Detect which cell encompasses the target text, then output its [x, y] center coordinate. 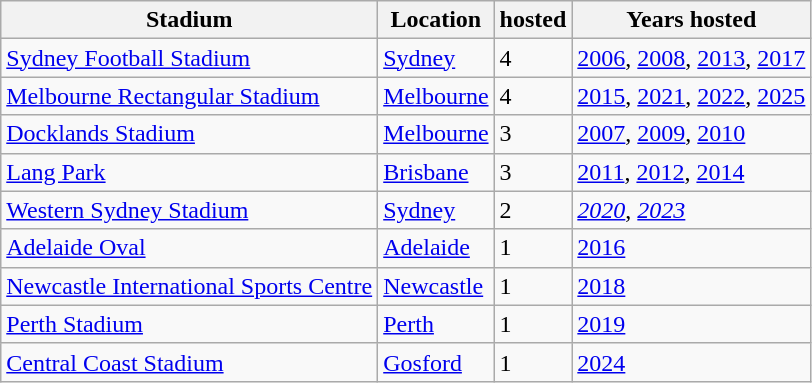
2016 [692, 248]
hosted [533, 20]
2 [533, 210]
Stadium [190, 20]
Adelaide Oval [190, 248]
Gosford [436, 362]
2019 [692, 324]
Perth [436, 324]
2024 [692, 362]
Location [436, 20]
Docklands Stadium [190, 134]
Lang Park [190, 172]
Perth Stadium [190, 324]
2007, 2009, 2010 [692, 134]
Melbourne Rectangular Stadium [190, 96]
2006, 2008, 2013, 2017 [692, 58]
Western Sydney Stadium [190, 210]
Years hosted [692, 20]
Brisbane [436, 172]
2018 [692, 286]
2020, 2023 [692, 210]
Central Coast Stadium [190, 362]
Sydney Football Stadium [190, 58]
Newcastle [436, 286]
2011, 2012, 2014 [692, 172]
Newcastle International Sports Centre [190, 286]
2015, 2021, 2022, 2025 [692, 96]
Adelaide [436, 248]
